Provide the [X, Y] coordinate of the cell's center where the given text is located.  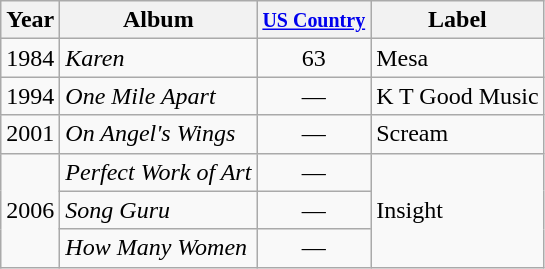
1994 [30, 96]
2006 [30, 210]
One Mile Apart [158, 96]
Mesa [458, 58]
Album [158, 20]
Scream [458, 134]
Label [458, 20]
Year [30, 20]
Perfect Work of Art [158, 172]
63 [314, 58]
1984 [30, 58]
How Many Women [158, 248]
US Country [314, 20]
On Angel's Wings [158, 134]
Karen [158, 58]
K T Good Music [458, 96]
2001 [30, 134]
Insight [458, 210]
Song Guru [158, 210]
